From the cell containing the given text, extract its center point as [X, Y] coordinate. 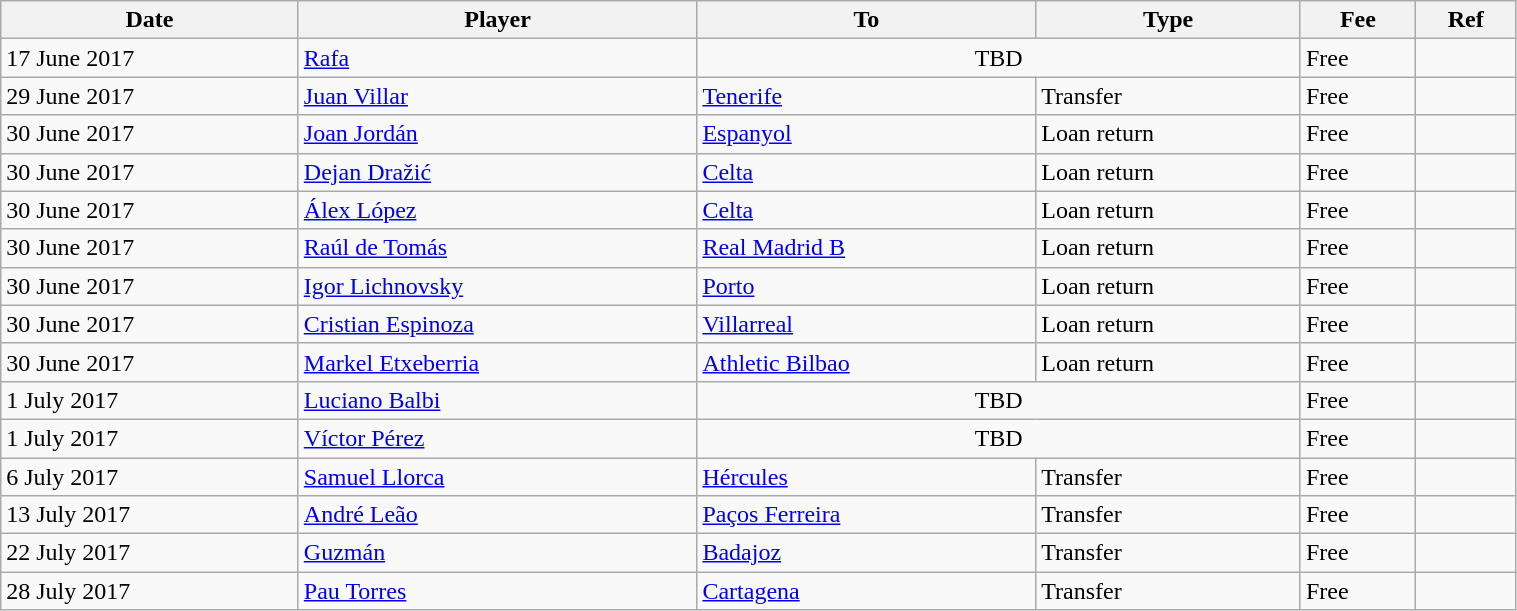
22 July 2017 [150, 553]
Date [150, 20]
Player [498, 20]
To [866, 20]
Cartagena [866, 591]
Type [1168, 20]
Porto [866, 286]
Cristian Espinoza [498, 324]
Álex López [498, 210]
Samuel Llorca [498, 477]
Guzmán [498, 553]
Dejan Dražić [498, 172]
Badajoz [866, 553]
Rafa [498, 58]
Real Madrid B [866, 248]
Igor Lichnovsky [498, 286]
Tenerife [866, 96]
Villarreal [866, 324]
André Leão [498, 515]
Fee [1358, 20]
Raúl de Tomás [498, 248]
28 July 2017 [150, 591]
Hércules [866, 477]
6 July 2017 [150, 477]
Juan Villar [498, 96]
17 June 2017 [150, 58]
Espanyol [866, 134]
Víctor Pérez [498, 438]
Luciano Balbi [498, 400]
Pau Torres [498, 591]
Athletic Bilbao [866, 362]
Ref [1466, 20]
13 July 2017 [150, 515]
Markel Etxeberria [498, 362]
Joan Jordán [498, 134]
Paços Ferreira [866, 515]
29 June 2017 [150, 96]
